For the text-containing cell, return its midpoint in (x, y) coordinate format. 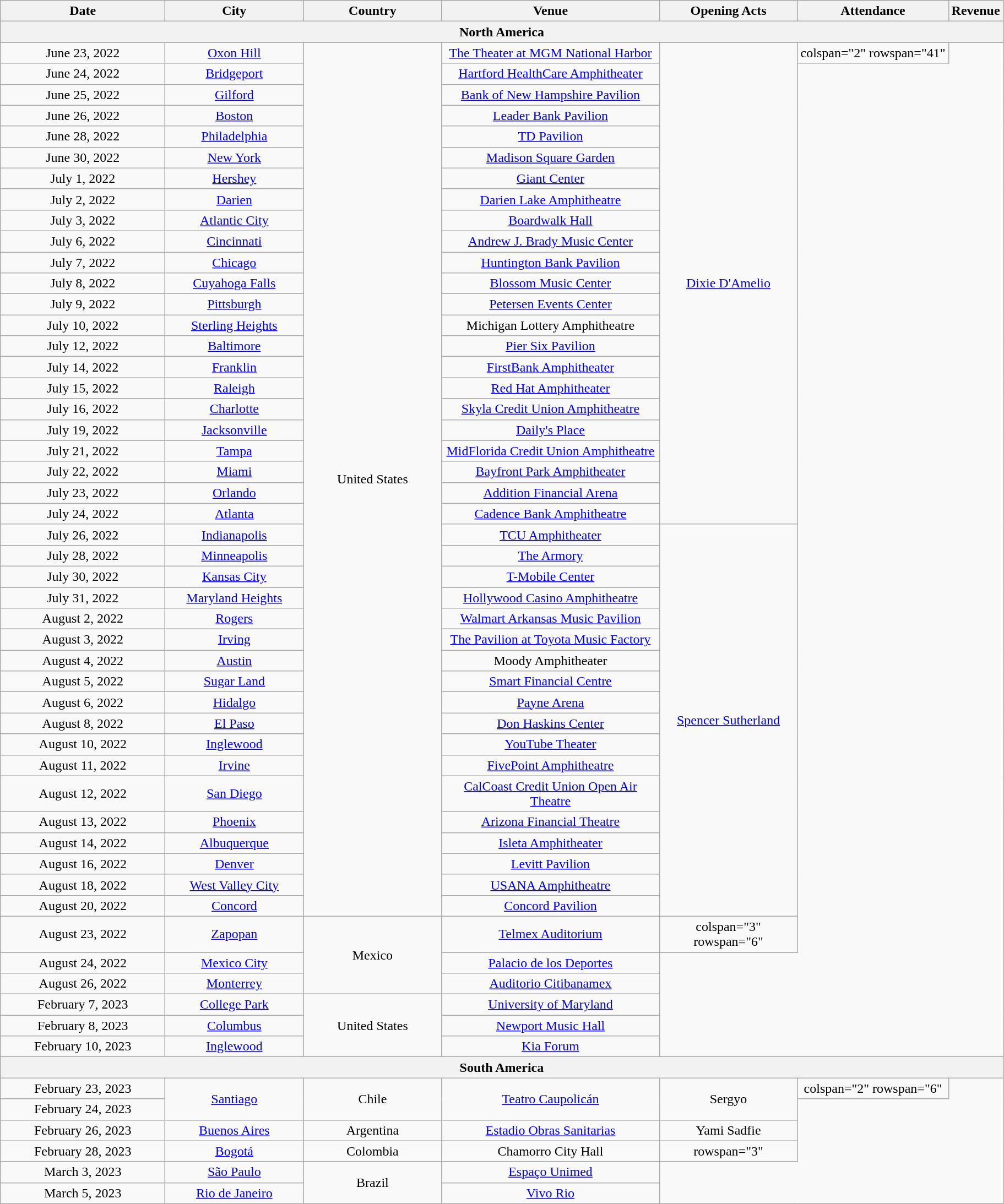
Venue (551, 11)
August 20, 2022 (83, 906)
Country (372, 11)
Cincinnati (235, 241)
Irving (235, 640)
Charlotte (235, 409)
July 21, 2022 (83, 451)
TD Pavilion (551, 137)
Boston (235, 116)
Daily's Place (551, 430)
College Park (235, 1005)
Rogers (235, 619)
July 10, 2022 (83, 325)
Hartford HealthCare Amphitheater (551, 74)
New York (235, 157)
Smart Financial Centre (551, 682)
August 23, 2022 (83, 934)
June 24, 2022 (83, 74)
Monterrey (235, 984)
Vivo Rio (551, 1193)
Hollywood Casino Amphitheatre (551, 597)
Colombia (372, 1151)
July 14, 2022 (83, 367)
Don Haskins Center (551, 723)
Atlanta (235, 514)
Miami (235, 472)
Petersen Events Center (551, 304)
February 24, 2023 (83, 1109)
August 14, 2022 (83, 843)
February 10, 2023 (83, 1047)
TCU Amphitheater (551, 535)
February 8, 2023 (83, 1026)
Date (83, 11)
August 5, 2022 (83, 682)
Pittsburgh (235, 304)
MidFlorida Credit Union Amphitheatre (551, 451)
July 19, 2022 (83, 430)
Chamorro City Hall (551, 1151)
Palacio de los Deportes (551, 963)
Phoenix (235, 822)
Buenos Aires (235, 1130)
July 16, 2022 (83, 409)
Mexico (372, 955)
July 15, 2022 (83, 388)
Arizona Financial Theatre (551, 822)
Hidalgo (235, 702)
CalCoast Credit Union Open Air Theatre (551, 794)
August 12, 2022 (83, 794)
March 3, 2023 (83, 1172)
Baltimore (235, 346)
Santiago (235, 1099)
Telmex Auditorium (551, 934)
July 1, 2022 (83, 178)
Teatro Caupolicán (551, 1099)
Austin (235, 661)
February 26, 2023 (83, 1130)
Kansas City (235, 576)
FirstBank Amphitheater (551, 367)
Walmart Arkansas Music Pavilion (551, 619)
São Paulo (235, 1172)
June 28, 2022 (83, 137)
Sugar Land (235, 682)
colspan="2" rowspan="41" (873, 53)
The Theater at MGM National Harbor (551, 53)
February 23, 2023 (83, 1088)
August 4, 2022 (83, 661)
Kia Forum (551, 1047)
July 7, 2022 (83, 263)
August 10, 2022 (83, 744)
June 23, 2022 (83, 53)
Philadelphia (235, 137)
Orlando (235, 493)
Bank of New Hampshire Pavilion (551, 95)
Attendance (873, 11)
Auditorio Citibanamex (551, 984)
February 7, 2023 (83, 1005)
Espaço Unimed (551, 1172)
Minneapolis (235, 555)
August 24, 2022 (83, 963)
August 18, 2022 (83, 885)
Skyla Credit Union Amphitheatre (551, 409)
Sergyo (728, 1099)
August 11, 2022 (83, 765)
July 31, 2022 (83, 597)
July 26, 2022 (83, 535)
Blossom Music Center (551, 284)
Boardwalk Hall (551, 220)
Chicago (235, 263)
August 3, 2022 (83, 640)
Revenue (976, 11)
Yami Sadfie (728, 1130)
Estadio Obras Sanitarias (551, 1130)
July 8, 2022 (83, 284)
Addition Financial Arena (551, 493)
August 2, 2022 (83, 619)
Bayfront Park Amphitheater (551, 472)
Cadence Bank Amphitheatre (551, 514)
Argentina (372, 1130)
Isleta Amphitheater (551, 843)
August 8, 2022 (83, 723)
The Pavilion at Toyota Music Factory (551, 640)
July 22, 2022 (83, 472)
Cuyahoga Falls (235, 284)
Bogotá (235, 1151)
Denver (235, 864)
August 13, 2022 (83, 822)
FivePoint Amphitheatre (551, 765)
Columbus (235, 1026)
Indianapolis (235, 535)
June 26, 2022 (83, 116)
Giant Center (551, 178)
Madison Square Garden (551, 157)
Opening Acts (728, 11)
The Armory (551, 555)
University of Maryland (551, 1005)
City (235, 11)
Huntington Bank Pavilion (551, 263)
Irvine (235, 765)
colspan="3" rowspan="6" (728, 934)
Hershey (235, 178)
July 24, 2022 (83, 514)
El Paso (235, 723)
North America (502, 32)
San Diego (235, 794)
July 2, 2022 (83, 199)
July 28, 2022 (83, 555)
Pier Six Pavilion (551, 346)
colspan="2" rowspan="6" (873, 1088)
Red Hat Amphitheater (551, 388)
Sterling Heights (235, 325)
Payne Arena (551, 702)
T-Mobile Center (551, 576)
July 3, 2022 (83, 220)
Dixie D'Amelio (728, 283)
Michigan Lottery Amphitheatre (551, 325)
Tampa (235, 451)
Darien (235, 199)
Andrew J. Brady Music Center (551, 241)
Brazil (372, 1183)
July 9, 2022 (83, 304)
Concord Pavilion (551, 906)
Mexico City (235, 963)
Bridgeport (235, 74)
YouTube Theater (551, 744)
Darien Lake Amphitheatre (551, 199)
USANA Amphitheatre (551, 885)
West Valley City (235, 885)
Gilford (235, 95)
Franklin (235, 367)
Rio de Janeiro (235, 1193)
Leader Bank Pavilion (551, 116)
Jacksonville (235, 430)
Raleigh (235, 388)
Albuquerque (235, 843)
Moody Amphitheater (551, 661)
August 26, 2022 (83, 984)
August 6, 2022 (83, 702)
Maryland Heights (235, 597)
Chile (372, 1099)
February 28, 2023 (83, 1151)
July 23, 2022 (83, 493)
August 16, 2022 (83, 864)
Newport Music Hall (551, 1026)
Oxon Hill (235, 53)
Levitt Pavilion (551, 864)
Spencer Sutherland (728, 720)
June 25, 2022 (83, 95)
rowspan="3" (728, 1151)
South America (502, 1067)
July 12, 2022 (83, 346)
Atlantic City (235, 220)
July 6, 2022 (83, 241)
Concord (235, 906)
July 30, 2022 (83, 576)
March 5, 2023 (83, 1193)
June 30, 2022 (83, 157)
Zapopan (235, 934)
